Detect which cell encompasses the target text, then output its [X, Y] center coordinate. 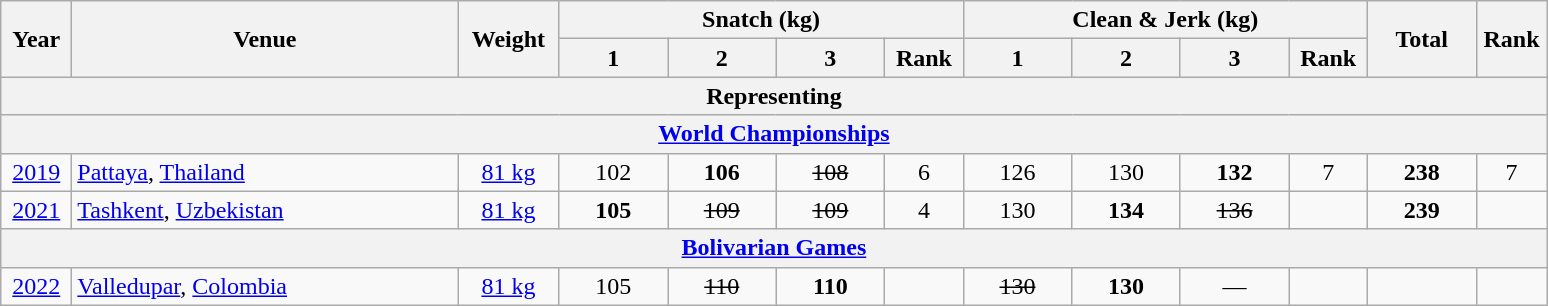
Weight [508, 39]
126 [1018, 172]
106 [722, 172]
2022 [36, 286]
239 [1422, 210]
Year [36, 39]
Pattaya, Thailand [265, 172]
Clean & Jerk (kg) [1165, 20]
4 [924, 210]
World Championships [774, 134]
6 [924, 172]
136 [1234, 210]
Snatch (kg) [761, 20]
102 [614, 172]
2021 [36, 210]
2019 [36, 172]
134 [1126, 210]
— [1234, 286]
Representing [774, 96]
Total [1422, 39]
Bolivarian Games [774, 248]
132 [1234, 172]
108 [830, 172]
Tashkent, Uzbekistan [265, 210]
Venue [265, 39]
238 [1422, 172]
Valledupar, Colombia [265, 286]
